Find where the given text appears and provide that cell's center as (x, y) coordinate. 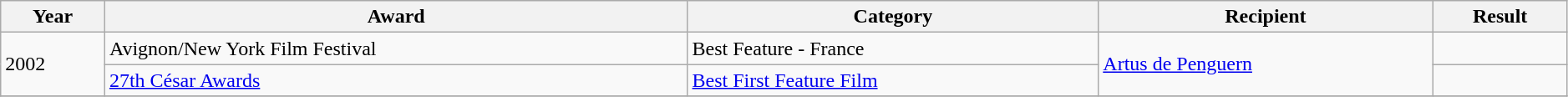
Avignon/New York Film Festival (396, 48)
Artus de Penguern (1266, 64)
Award (396, 17)
2002 (53, 64)
27th César Awards (396, 80)
Best Feature - France (893, 48)
Recipient (1266, 17)
Best First Feature Film (893, 80)
Year (53, 17)
Category (893, 17)
Result (1500, 17)
